Provide the [X, Y] coordinate of the cell's center where the given text is located.  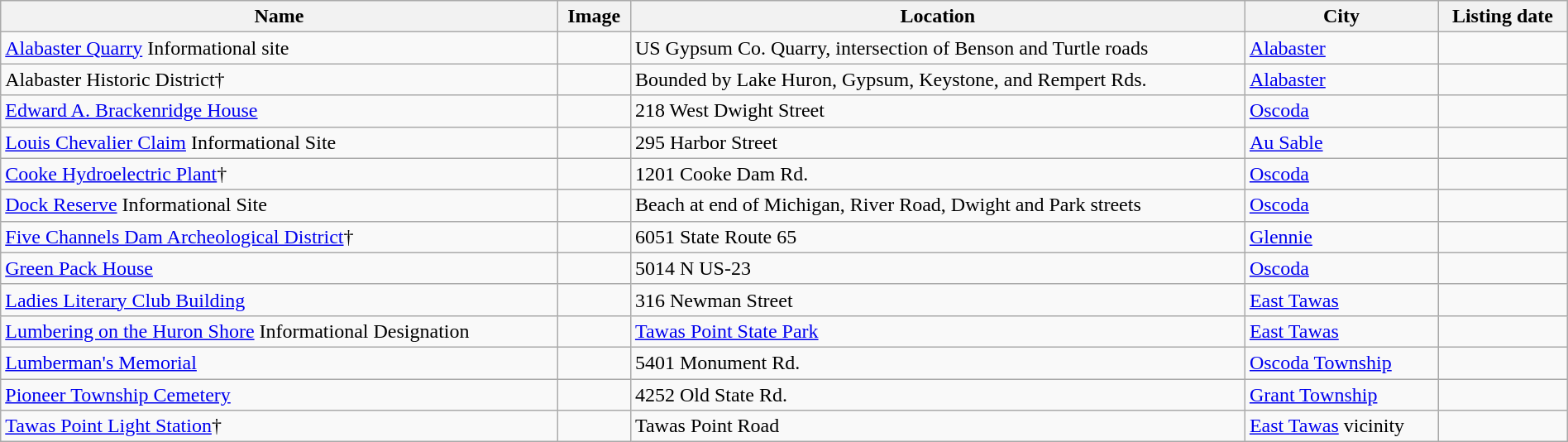
Ladies Literary Club Building [280, 300]
Name [280, 17]
Five Channels Dam Archeological District† [280, 237]
Dock Reserve Informational Site [280, 205]
5014 N US-23 [938, 268]
5401 Monument Rd. [938, 363]
Glennie [1341, 237]
1201 Cooke Dam Rd. [938, 174]
Image [594, 17]
Grant Township [1341, 395]
Alabaster Quarry Informational site [280, 48]
4252 Old State Rd. [938, 395]
East Tawas vicinity [1341, 426]
Au Sable [1341, 142]
Cooke Hydroelectric Plant† [280, 174]
Pioneer Township Cemetery [280, 395]
Beach at end of Michigan, River Road, Dwight and Park streets [938, 205]
City [1341, 17]
316 Newman Street [938, 300]
Louis Chevalier Claim Informational Site [280, 142]
Location [938, 17]
Alabaster Historic District† [280, 79]
US Gypsum Co. Quarry, intersection of Benson and Turtle roads [938, 48]
Lumbering on the Huron Shore Informational Designation [280, 331]
218 West Dwight Street [938, 111]
6051 State Route 65 [938, 237]
Listing date [1503, 17]
295 Harbor Street [938, 142]
Lumberman's Memorial [280, 363]
Tawas Point State Park [938, 331]
Oscoda Township [1341, 363]
Tawas Point Road [938, 426]
Tawas Point Light Station† [280, 426]
Green Pack House [280, 268]
Edward A. Brackenridge House [280, 111]
Bounded by Lake Huron, Gypsum, Keystone, and Rempert Rds. [938, 79]
